Find where the given text appears and provide that cell's center as [x, y] coordinate. 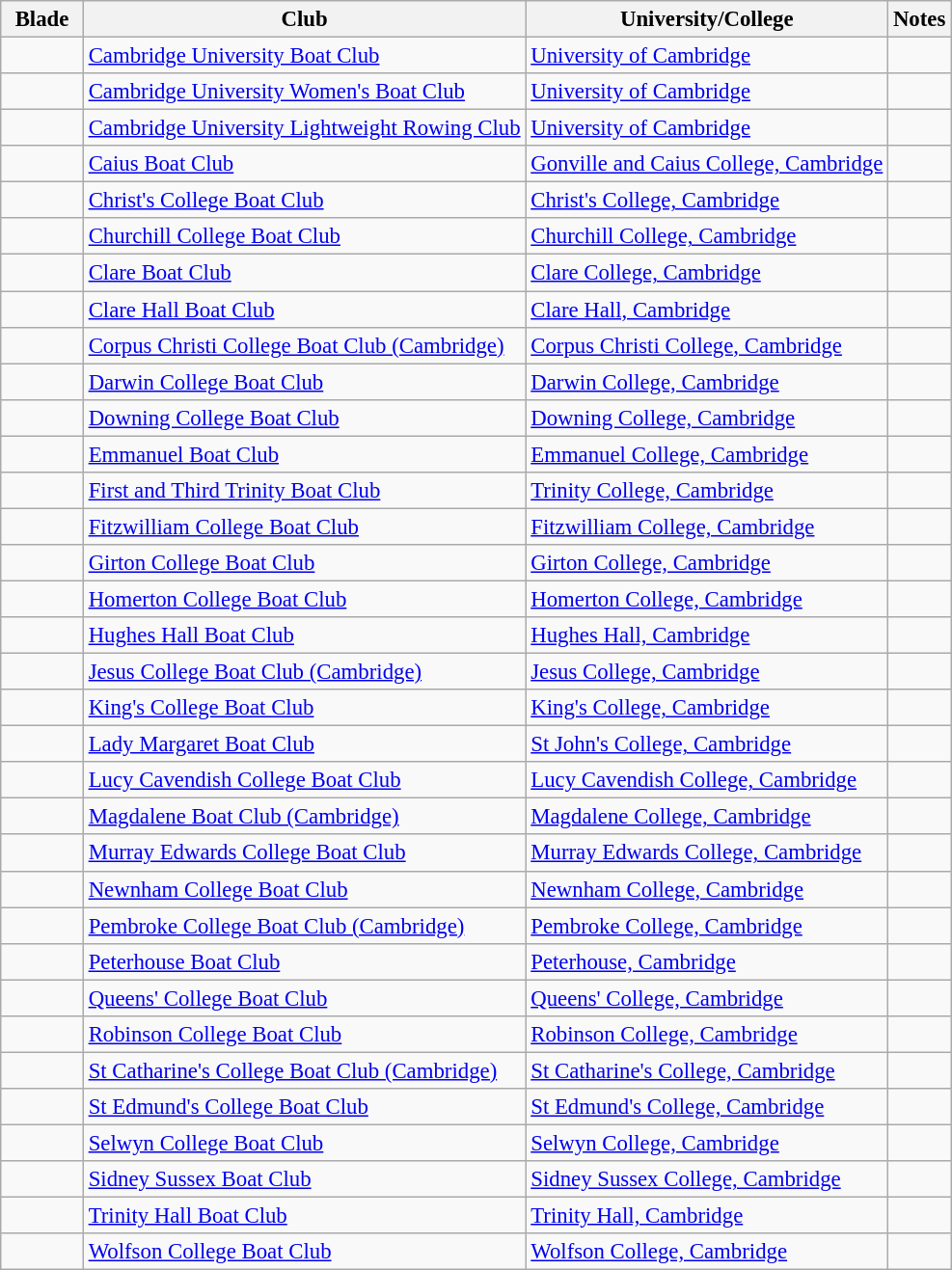
Homerton College, Cambridge [707, 599]
Notes [920, 19]
Corpus Christi College Boat Club (Cambridge) [305, 345]
Fitzwilliam College Boat Club [305, 527]
Trinity College, Cambridge [707, 491]
Newnham College Boat Club [305, 889]
Cambridge University Lightweight Rowing Club [305, 128]
University/College [707, 19]
Queens' College, Cambridge [707, 998]
Downing College, Cambridge [707, 418]
Sidney Sussex College, Cambridge [707, 1179]
Girton College, Cambridge [707, 563]
Clare Hall, Cambridge [707, 310]
Pembroke College Boat Club (Cambridge) [305, 926]
Downing College Boat Club [305, 418]
Pembroke College, Cambridge [707, 926]
Wolfson College Boat Club [305, 1252]
Club [305, 19]
Churchill College, Cambridge [707, 236]
St John's College, Cambridge [707, 744]
Churchill College Boat Club [305, 236]
Wolfson College, Cambridge [707, 1252]
St Catharine's College, Cambridge [707, 1070]
Magdalene Boat Club (Cambridge) [305, 817]
Trinity Hall, Cambridge [707, 1216]
Murray Edwards College, Cambridge [707, 853]
Emmanuel College, Cambridge [707, 454]
Peterhouse, Cambridge [707, 961]
Caius Boat Club [305, 164]
Newnham College, Cambridge [707, 889]
Jesus College, Cambridge [707, 672]
Darwin College Boat Club [305, 382]
Clare College, Cambridge [707, 273]
Selwyn College Boat Club [305, 1143]
Queens' College Boat Club [305, 998]
Robinson College, Cambridge [707, 1035]
Darwin College, Cambridge [707, 382]
King's College Boat Club [305, 708]
Trinity Hall Boat Club [305, 1216]
Jesus College Boat Club (Cambridge) [305, 672]
Christ's College, Cambridge [707, 201]
Homerton College Boat Club [305, 599]
Magdalene College, Cambridge [707, 817]
Murray Edwards College Boat Club [305, 853]
Christ's College Boat Club [305, 201]
Blade [42, 19]
Emmanuel Boat Club [305, 454]
Hughes Hall Boat Club [305, 635]
Lady Margaret Boat Club [305, 744]
Clare Boat Club [305, 273]
Hughes Hall, Cambridge [707, 635]
Selwyn College, Cambridge [707, 1143]
King's College, Cambridge [707, 708]
Corpus Christi College, Cambridge [707, 345]
St Edmund's College Boat Club [305, 1107]
Girton College Boat Club [305, 563]
St Catharine's College Boat Club (Cambridge) [305, 1070]
Lucy Cavendish College Boat Club [305, 780]
Cambridge University Women's Boat Club [305, 92]
First and Third Trinity Boat Club [305, 491]
Lucy Cavendish College, Cambridge [707, 780]
Robinson College Boat Club [305, 1035]
Fitzwilliam College, Cambridge [707, 527]
Gonville and Caius College, Cambridge [707, 164]
St Edmund's College, Cambridge [707, 1107]
Cambridge University Boat Club [305, 56]
Clare Hall Boat Club [305, 310]
Peterhouse Boat Club [305, 961]
Sidney Sussex Boat Club [305, 1179]
